Search for the cell housing the specified text and yield its (X, Y) center coordinate. 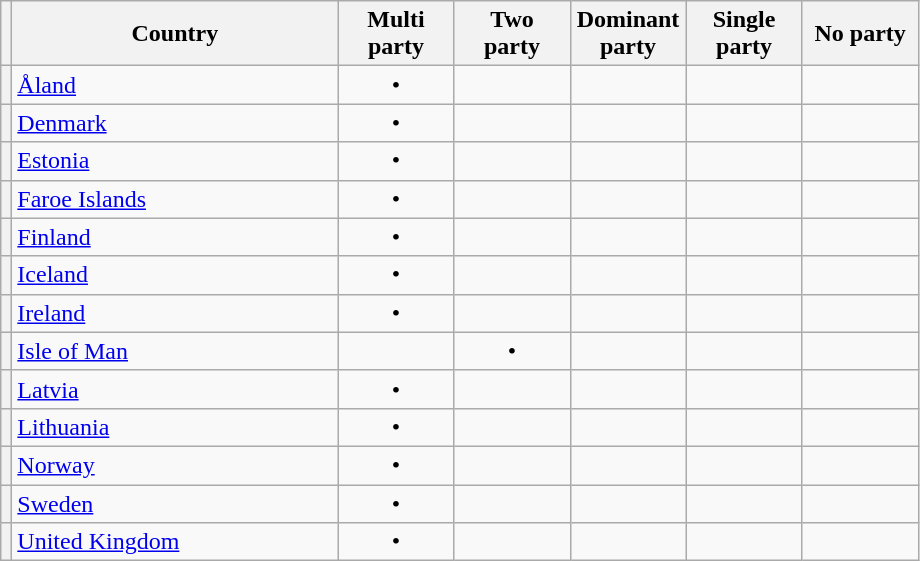
Ireland (175, 313)
Lithuania (175, 427)
Åland (175, 85)
Iceland (175, 275)
Isle of Man (175, 351)
Norway (175, 465)
Single party (744, 34)
Two party (512, 34)
United Kingdom (175, 542)
Denmark (175, 123)
Estonia (175, 161)
Finland (175, 237)
Faroe Islands (175, 199)
Multi party (396, 34)
Sweden (175, 503)
Dominant party (628, 34)
Country (175, 34)
No party (860, 34)
Latvia (175, 389)
